Return the [X, Y] coordinate for the center point of the cell that contains the specified text.  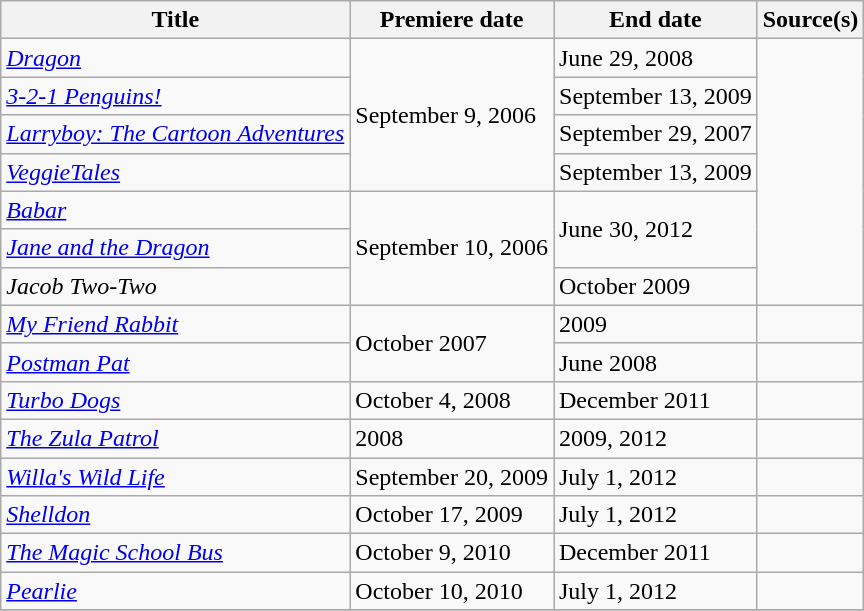
Title [176, 20]
October 10, 2010 [452, 591]
End date [656, 20]
2009 [656, 324]
The Magic School Bus [176, 553]
Willa's Wild Life [176, 477]
June 29, 2008 [656, 58]
October 2007 [452, 343]
VeggieTales [176, 172]
Jacob Two-Two [176, 286]
Pearlie [176, 591]
Larryboy: The Cartoon Adventures [176, 134]
October 9, 2010 [452, 553]
Source(s) [810, 20]
Jane and the Dragon [176, 248]
3-2-1 Penguins! [176, 96]
September 29, 2007 [656, 134]
Postman Pat [176, 362]
October 17, 2009 [452, 515]
2009, 2012 [656, 438]
Dragon [176, 58]
June 30, 2012 [656, 229]
October 2009 [656, 286]
June 2008 [656, 362]
October 4, 2008 [452, 400]
2008 [452, 438]
Turbo Dogs [176, 400]
Babar [176, 210]
September 10, 2006 [452, 248]
Premiere date [452, 20]
My Friend Rabbit [176, 324]
September 9, 2006 [452, 115]
September 20, 2009 [452, 477]
The Zula Patrol [176, 438]
Shelldon [176, 515]
